Provide the (x, y) coordinate of the cell's center where the given text is located.  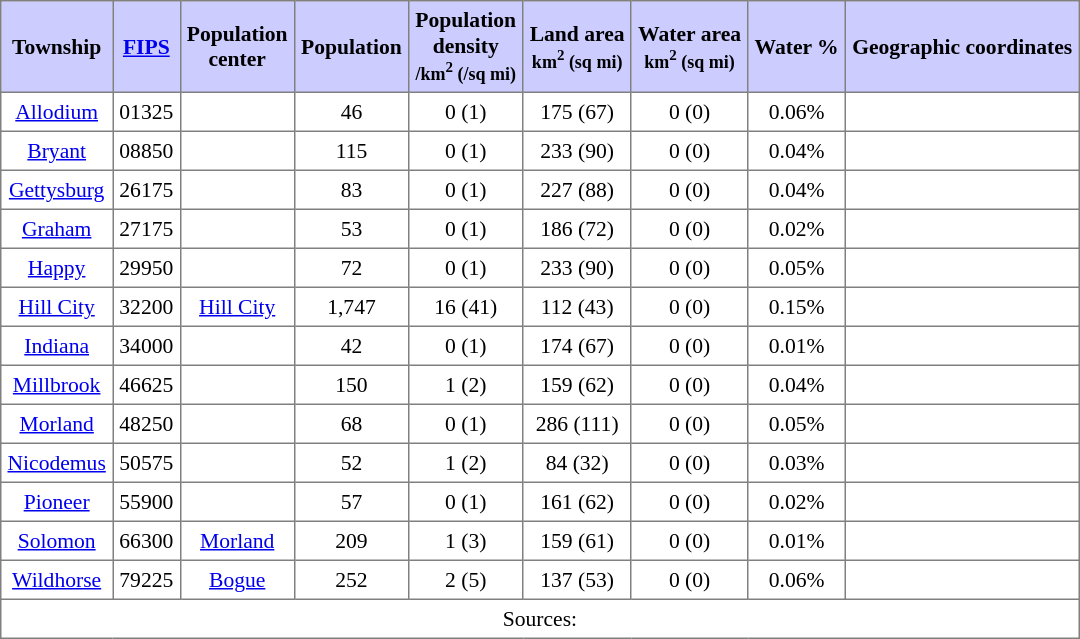
34000 (146, 346)
83 (351, 190)
161 (62) (577, 502)
Township (57, 47)
Water % (797, 47)
32200 (146, 306)
0.03% (797, 462)
Water areakm2 (sq mi) (689, 47)
16 (41) (466, 306)
Nicodemus (57, 462)
84 (32) (577, 462)
Populationdensity/km2 (/sq mi) (466, 47)
175 (67) (577, 112)
53 (351, 228)
01325 (146, 112)
50575 (146, 462)
Populationcenter (237, 47)
72 (351, 268)
Land areakm2 (sq mi) (577, 47)
2 (5) (466, 580)
1,747 (351, 306)
FIPS (146, 47)
66300 (146, 540)
48250 (146, 424)
79225 (146, 580)
46 (351, 112)
Sources: (540, 618)
55900 (146, 502)
08850 (146, 150)
29950 (146, 268)
Millbrook (57, 384)
209 (351, 540)
26175 (146, 190)
227 (88) (577, 190)
Bogue (237, 580)
68 (351, 424)
Indiana (57, 346)
112 (43) (577, 306)
1 (3) (466, 540)
0.15% (797, 306)
186 (72) (577, 228)
Allodium (57, 112)
Happy (57, 268)
286 (111) (577, 424)
Solomon (57, 540)
Gettysburg (57, 190)
Pioneer (57, 502)
46625 (146, 384)
Bryant (57, 150)
42 (351, 346)
150 (351, 384)
Population (351, 47)
159 (61) (577, 540)
52 (351, 462)
252 (351, 580)
Graham (57, 228)
174 (67) (577, 346)
57 (351, 502)
137 (53) (577, 580)
115 (351, 150)
Geographic coordinates (962, 47)
Wildhorse (57, 580)
27175 (146, 228)
159 (62) (577, 384)
